From the cell containing the given text, extract its center point as (x, y) coordinate. 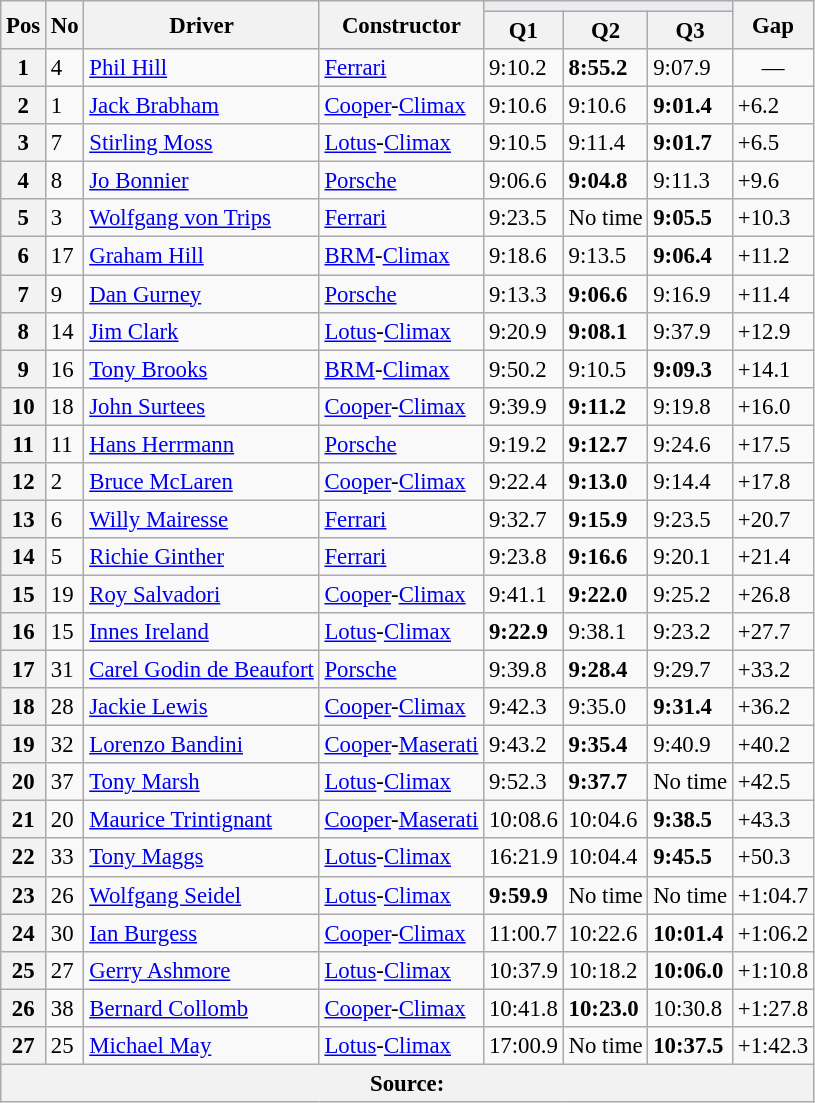
+11.4 (772, 294)
9:29.7 (690, 670)
+40.2 (772, 745)
9:01.7 (690, 143)
Bernard Collomb (202, 1008)
9:14.4 (690, 482)
10:22.6 (606, 933)
11:00.7 (524, 933)
9:38.5 (690, 820)
9:11.2 (606, 406)
Lorenzo Bandini (202, 745)
+36.2 (772, 707)
Maurice Trintignant (202, 820)
Q3 (690, 31)
10:01.4 (690, 933)
Roy Salvadori (202, 594)
10:04.6 (606, 820)
33 (65, 858)
Jim Clark (202, 331)
9:15.9 (606, 519)
9:16.9 (690, 294)
+11.2 (772, 256)
+12.9 (772, 331)
9:24.6 (690, 444)
9:37.9 (690, 331)
Hans Herrmann (202, 444)
9:09.3 (690, 369)
No (65, 25)
+1:27.8 (772, 1008)
Phil Hill (202, 68)
12 (24, 482)
9:10.2 (524, 68)
+1:42.3 (772, 1046)
9:37.7 (606, 782)
10:08.6 (524, 820)
+1:04.7 (772, 895)
+42.5 (772, 782)
9:39.9 (524, 406)
9:23.2 (690, 632)
30 (65, 933)
9:12.7 (606, 444)
+33.2 (772, 670)
Jack Brabham (202, 106)
16:21.9 (524, 858)
10:37.5 (690, 1046)
Innes Ireland (202, 632)
Richie Ginther (202, 557)
Gerry Ashmore (202, 970)
9:23.8 (524, 557)
Pos (24, 25)
9:19.8 (690, 406)
Tony Maggs (202, 858)
9:11.3 (690, 181)
9:11.4 (606, 143)
32 (65, 745)
17:00.9 (524, 1046)
9:16.6 (606, 557)
Graham Hill (202, 256)
38 (65, 1008)
+1:06.2 (772, 933)
Driver (202, 25)
— (772, 68)
10:04.4 (606, 858)
Source: (408, 1083)
9:45.5 (690, 858)
10:23.0 (606, 1008)
+17.5 (772, 444)
+21.4 (772, 557)
+17.8 (772, 482)
9:13.3 (524, 294)
9:39.8 (524, 670)
9:43.2 (524, 745)
Wolfgang Seidel (202, 895)
9:18.6 (524, 256)
31 (65, 670)
+27.7 (772, 632)
+9.6 (772, 181)
Jo Bonnier (202, 181)
9:07.9 (690, 68)
22 (24, 858)
+20.7 (772, 519)
+26.8 (772, 594)
Ian Burgess (202, 933)
Jackie Lewis (202, 707)
9:28.4 (606, 670)
9:50.2 (524, 369)
9:05.5 (690, 219)
9:01.4 (690, 106)
Tony Brooks (202, 369)
9:20.1 (690, 557)
Q1 (524, 31)
Q2 (606, 31)
9:31.4 (690, 707)
9:04.8 (606, 181)
Gap (772, 25)
21 (24, 820)
Wolfgang von Trips (202, 219)
28 (65, 707)
9:32.7 (524, 519)
9:38.1 (606, 632)
Carel Godin de Beaufort (202, 670)
10:30.8 (690, 1008)
9:22.0 (606, 594)
9:13.5 (606, 256)
John Surtees (202, 406)
+43.3 (772, 820)
Stirling Moss (202, 143)
9:06.4 (690, 256)
9:22.4 (524, 482)
37 (65, 782)
9:19.2 (524, 444)
9:13.0 (606, 482)
9:52.3 (524, 782)
+1:10.8 (772, 970)
10:18.2 (606, 970)
9:22.9 (524, 632)
8:55.2 (606, 68)
9:25.2 (690, 594)
+6.5 (772, 143)
Constructor (402, 25)
Dan Gurney (202, 294)
9:40.9 (690, 745)
9:41.1 (524, 594)
24 (24, 933)
+50.3 (772, 858)
9:08.1 (606, 331)
Tony Marsh (202, 782)
13 (24, 519)
+6.2 (772, 106)
9:20.9 (524, 331)
10 (24, 406)
9:59.9 (524, 895)
+16.0 (772, 406)
Bruce McLaren (202, 482)
23 (24, 895)
10:06.0 (690, 970)
10:37.9 (524, 970)
Willy Mairesse (202, 519)
9:42.3 (524, 707)
Michael May (202, 1046)
10:41.8 (524, 1008)
+10.3 (772, 219)
+14.1 (772, 369)
9:35.0 (606, 707)
9:35.4 (606, 745)
